Output the [X, Y] coordinate of the center of the cell containing the given text.  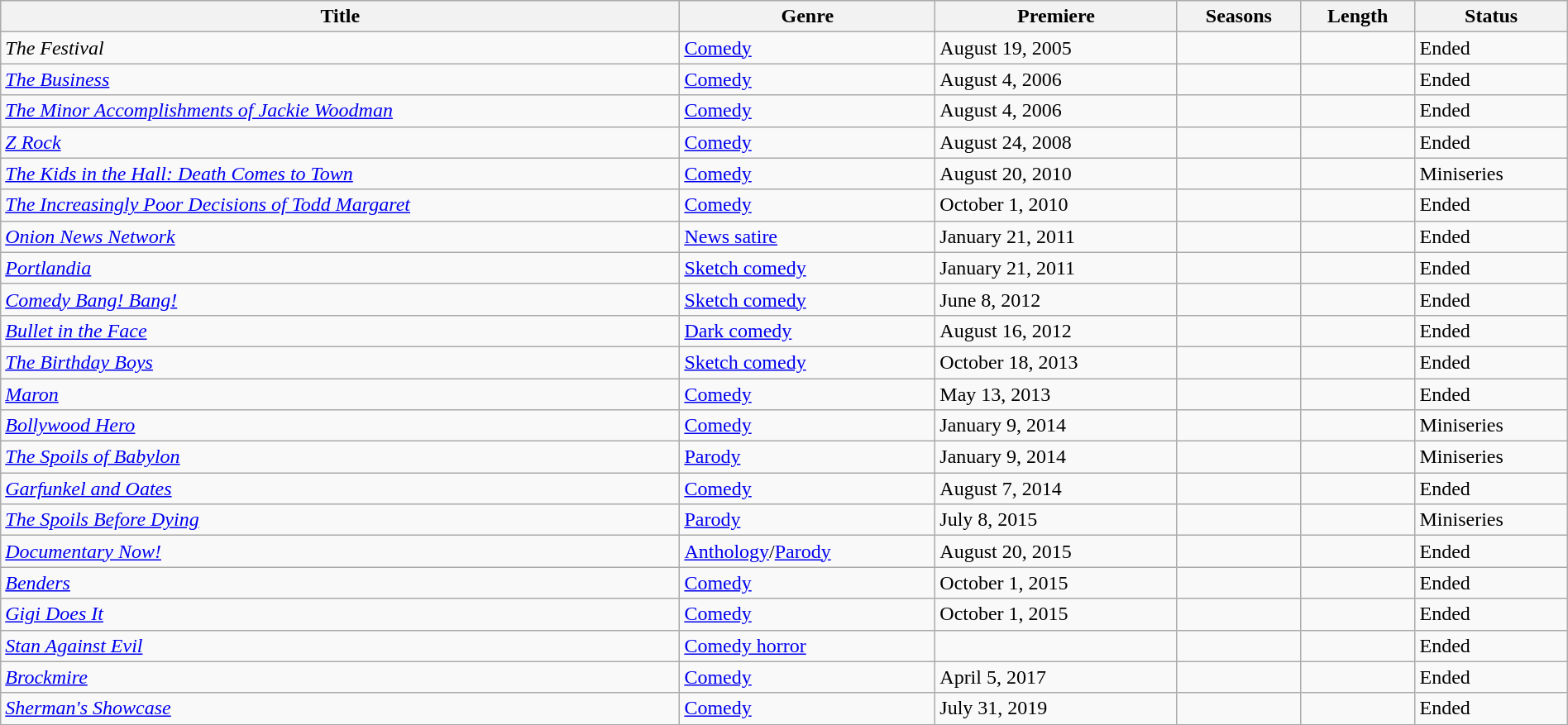
Stan Against Evil [341, 646]
Genre [807, 17]
August 16, 2012 [1056, 331]
Comedy horror [807, 646]
October 1, 2010 [1056, 205]
August 7, 2014 [1056, 489]
August 19, 2005 [1056, 48]
Brockmire [341, 677]
July 31, 2019 [1056, 708]
The Business [341, 79]
Bullet in the Face [341, 331]
Premiere [1056, 17]
Status [1491, 17]
News satire [807, 236]
The Minor Accomplishments of Jackie Woodman [341, 111]
July 8, 2015 [1056, 520]
April 5, 2017 [1056, 677]
October 18, 2013 [1056, 362]
Comedy Bang! Bang! [341, 299]
Garfunkel and Oates [341, 489]
Onion News Network [341, 236]
The Spoils Before Dying [341, 520]
Dark comedy [807, 331]
Z Rock [341, 142]
Sherman's Showcase [341, 708]
Maron [341, 394]
Length [1358, 17]
The Spoils of Babylon [341, 457]
The Increasingly Poor Decisions of Todd Margaret [341, 205]
Bollywood Hero [341, 426]
August 20, 2015 [1056, 551]
The Birthday Boys [341, 362]
Documentary Now! [341, 551]
May 13, 2013 [1056, 394]
The Festival [341, 48]
June 8, 2012 [1056, 299]
The Kids in the Hall: Death Comes to Town [341, 174]
Benders [341, 583]
August 24, 2008 [1056, 142]
Seasons [1239, 17]
August 20, 2010 [1056, 174]
Title [341, 17]
Anthology/Parody [807, 551]
Gigi Does It [341, 614]
Portlandia [341, 268]
